From the cell containing the given text, extract its center point as (x, y) coordinate. 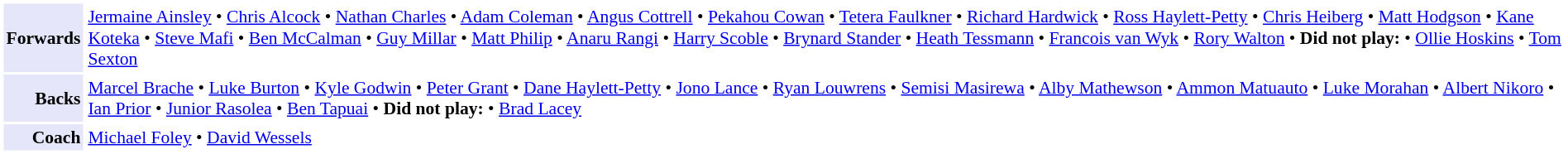
Coach (43, 137)
Michael Foley • David Wessels (825, 137)
Forwards (43, 37)
Backs (43, 98)
